Pinpoint the cell where the given text exists, returning its [x, y] midpoint coordinate. 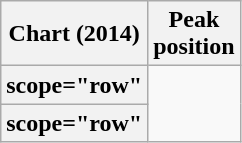
Chart (2014) [74, 34]
Peakposition [194, 34]
